Capture the cell that displays the provided text and extract its (X, Y) central coordinate. 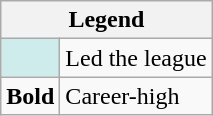
Legend (106, 20)
Career-high (136, 96)
Bold (30, 96)
Led the league (136, 58)
